From the cell containing the given text, extract its center point as [x, y] coordinate. 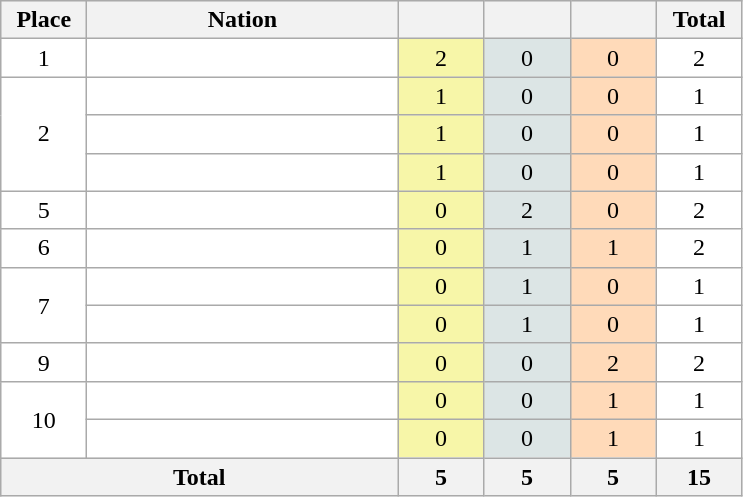
6 [44, 248]
15 [699, 477]
Place [44, 20]
Nation [242, 20]
9 [44, 362]
7 [44, 305]
10 [44, 419]
